Detect which cell encompasses the target text, then output its (x, y) center coordinate. 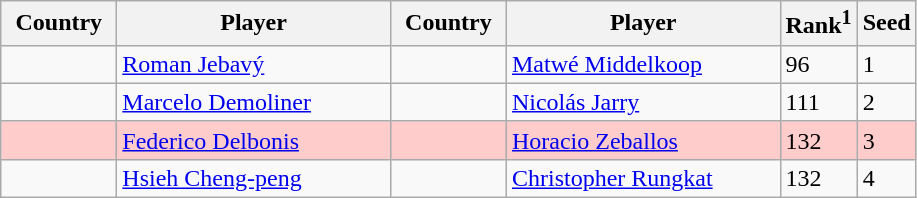
Rank1 (818, 24)
96 (818, 64)
3 (886, 140)
2 (886, 102)
Marcelo Demoliner (254, 102)
Matwé Middelkoop (643, 64)
Hsieh Cheng-peng (254, 178)
Federico Delbonis (254, 140)
Horacio Zeballos (643, 140)
Nicolás Jarry (643, 102)
4 (886, 178)
111 (818, 102)
Christopher Rungkat (643, 178)
Roman Jebavý (254, 64)
Seed (886, 24)
1 (886, 64)
